Return the [x, y] coordinate for the center point of the cell that contains the specified text.  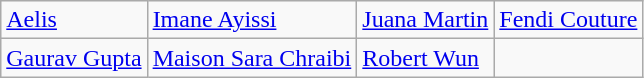
Robert Wun [426, 58]
Aelis [74, 20]
Gaurav Gupta [74, 58]
Fendi Couture [568, 20]
Imane Ayissi [252, 20]
Juana Martin [426, 20]
Maison Sara Chraibi [252, 58]
